Return the (x, y) coordinate for the center point of the cell that contains the specified text.  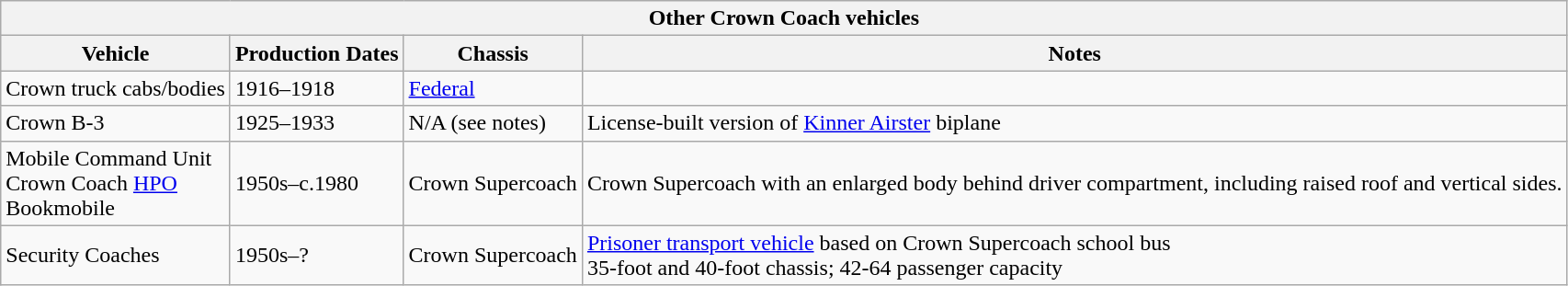
Prisoner transport vehicle based on Crown Supercoach school bus35-foot and 40-foot chassis; 42-64 passenger capacity (1074, 256)
Chassis (493, 53)
Security Coaches (116, 256)
1950s–c.1980 (316, 183)
Crown Supercoach with an enlarged body behind driver compartment, including raised roof and vertical sides. (1074, 183)
Crown B-3 (116, 123)
Notes (1074, 53)
Mobile Command UnitCrown Coach HPOBookmobile (116, 183)
Crown truck cabs/bodies (116, 88)
1950s–? (316, 256)
Other Crown Coach vehicles (784, 18)
Production Dates (316, 53)
Vehicle (116, 53)
N/A (see notes) (493, 123)
1916–1918 (316, 88)
1925–1933 (316, 123)
License-built version of Kinner Airster biplane (1074, 123)
Federal (493, 88)
